Locate the cell with the specified text and output its (x, y) center coordinate. 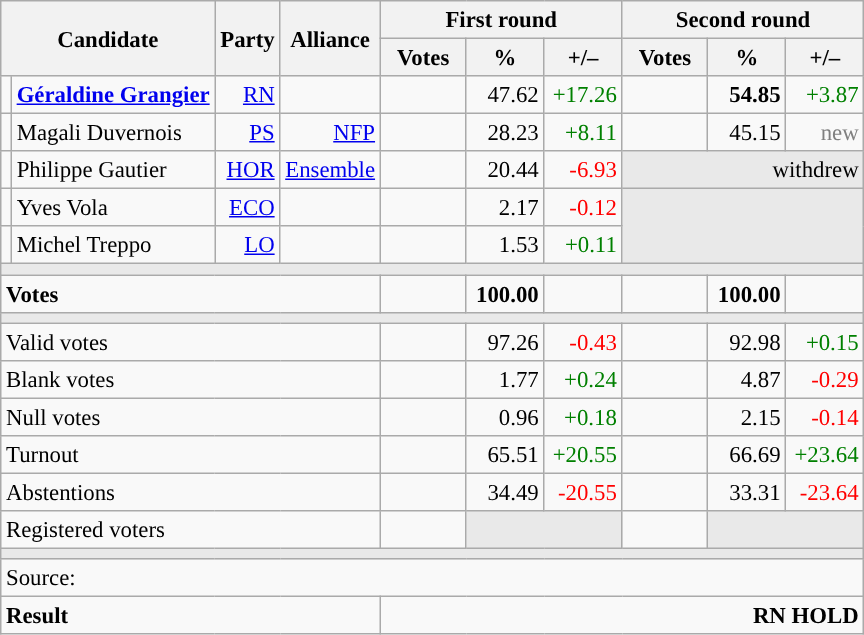
Philippe Gautier (113, 170)
92.98 (747, 342)
0.96 (505, 417)
Candidate (108, 38)
34.49 (505, 492)
-0.29 (825, 379)
Alliance (330, 38)
-23.64 (825, 492)
Michel Treppo (113, 245)
Party (248, 38)
65.51 (505, 455)
HOR (248, 170)
Registered voters (191, 530)
4.87 (747, 379)
-0.43 (583, 342)
Blank votes (191, 379)
-20.55 (583, 492)
-0.12 (583, 208)
Ensemble (330, 170)
+23.64 (825, 455)
new (825, 133)
RN (248, 95)
Abstentions (191, 492)
Géraldine Grangier (113, 95)
LO (248, 245)
54.85 (747, 95)
withdrew (743, 170)
Result (191, 616)
NFP (330, 133)
+3.87 (825, 95)
1.53 (505, 245)
Yves Vola (113, 208)
2.15 (747, 417)
Second round (743, 20)
PS (248, 133)
Source: (432, 578)
ECO (248, 208)
First round (501, 20)
-0.14 (825, 417)
+0.18 (583, 417)
+0.24 (583, 379)
-6.93 (583, 170)
RN HOLD (622, 616)
66.69 (747, 455)
28.23 (505, 133)
33.31 (747, 492)
Magali Duvernois (113, 133)
Turnout (191, 455)
45.15 (747, 133)
Null votes (191, 417)
2.17 (505, 208)
Valid votes (191, 342)
97.26 (505, 342)
+0.11 (583, 245)
47.62 (505, 95)
20.44 (505, 170)
+17.26 (583, 95)
+0.15 (825, 342)
1.77 (505, 379)
+20.55 (583, 455)
+8.11 (583, 133)
